From the cell containing the given text, extract its center point as (x, y) coordinate. 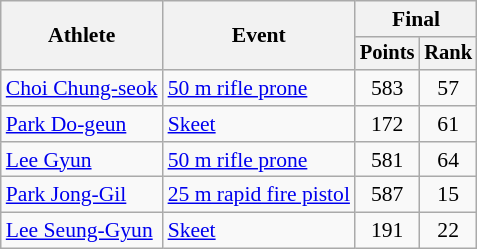
64 (448, 160)
583 (387, 88)
Event (259, 36)
Athlete (82, 36)
57 (448, 88)
Lee Seung-Gyun (82, 231)
22 (448, 231)
587 (387, 195)
15 (448, 195)
Final (416, 19)
581 (387, 160)
61 (448, 124)
Lee Gyun (82, 160)
Rank (448, 54)
Points (387, 54)
Park Jong-Gil (82, 195)
191 (387, 231)
Park Do-geun (82, 124)
25 m rapid fire pistol (259, 195)
172 (387, 124)
Choi Chung-seok (82, 88)
